Search for the cell housing the specified text and yield its (x, y) center coordinate. 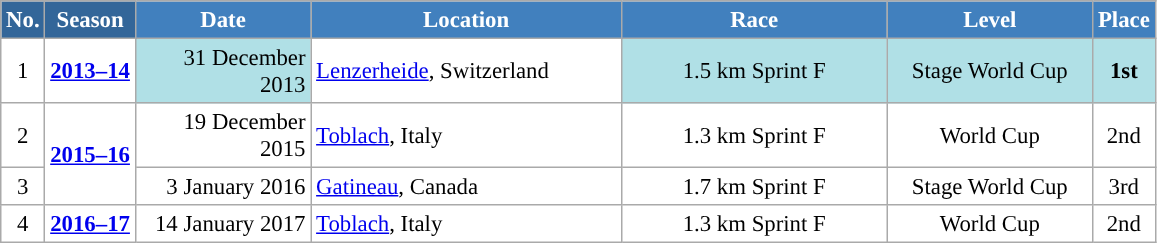
Race (754, 20)
Place (1124, 20)
2016–17 (90, 224)
Lenzerheide, Switzerland (466, 72)
31 December 2013 (223, 72)
1.7 km Sprint F (754, 187)
Season (90, 20)
Location (466, 20)
2 (23, 136)
Date (223, 20)
2013–14 (90, 72)
Level (990, 20)
1st (1124, 72)
3 (23, 187)
19 December 2015 (223, 136)
No. (23, 20)
1.5 km Sprint F (754, 72)
Gatineau, Canada (466, 187)
3rd (1124, 187)
2015–16 (90, 154)
14 January 2017 (223, 224)
4 (23, 224)
3 January 2016 (223, 187)
1 (23, 72)
